Return the (x, y) coordinate for the center point of the cell that contains the specified text.  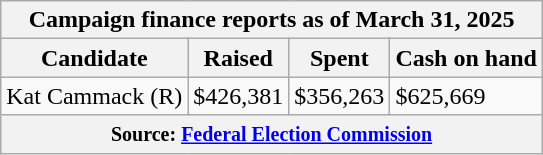
Kat Cammack (R) (94, 96)
$426,381 (238, 96)
Raised (238, 58)
Cash on hand (466, 58)
Candidate (94, 58)
$625,669 (466, 96)
Spent (340, 58)
Campaign finance reports as of March 31, 2025 (272, 20)
$356,263 (340, 96)
Source: Federal Election Commission (272, 134)
